From the cell containing the given text, extract its center point as [x, y] coordinate. 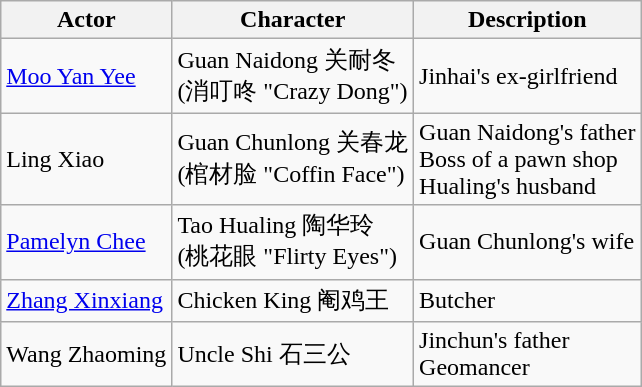
Guan Naidong 关耐冬 (消叮咚 "Crazy Dong") [293, 76]
Butcher [528, 300]
Chicken King 阉鸡王 [293, 300]
Guan Chunlong 关春龙(棺材脸 "Coffin Face") [293, 159]
Zhang Xinxiang [86, 300]
Moo Yan Yee [86, 76]
Jinchun's fatherGeomancer [528, 354]
Tao Hualing 陶华玲(桃花眼 "Flirty Eyes") [293, 242]
Description [528, 20]
Guan Chunlong's wife [528, 242]
Wang Zhaoming [86, 354]
Character [293, 20]
Ling Xiao [86, 159]
Pamelyn Chee [86, 242]
Uncle Shi 石三公 [293, 354]
Guan Naidong's fatherBoss of a pawn shopHualing's husband [528, 159]
Jinhai's ex-girlfriend [528, 76]
Actor [86, 20]
